Determine the [x, y] coordinate at the center of the cell enclosing the given text.  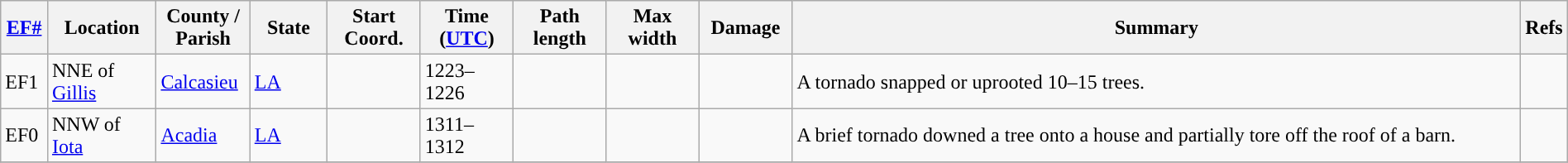
NNE of Gillis [101, 81]
Acadia [203, 136]
Location [101, 28]
Start Coord. [374, 28]
NNW of Iota [101, 136]
Refs [1545, 28]
State [289, 28]
1311–1312 [466, 136]
Calcasieu [203, 81]
Summary [1156, 28]
Path length [560, 28]
A tornado snapped or uprooted 10–15 trees. [1156, 81]
EF# [25, 28]
A brief tornado downed a tree onto a house and partially tore off the roof of a barn. [1156, 136]
EF0 [25, 136]
EF1 [25, 81]
County / Parish [203, 28]
Damage [746, 28]
1223–1226 [466, 81]
Time (UTC) [466, 28]
Max width [653, 28]
